From the cell containing the given text, extract its center point as [x, y] coordinate. 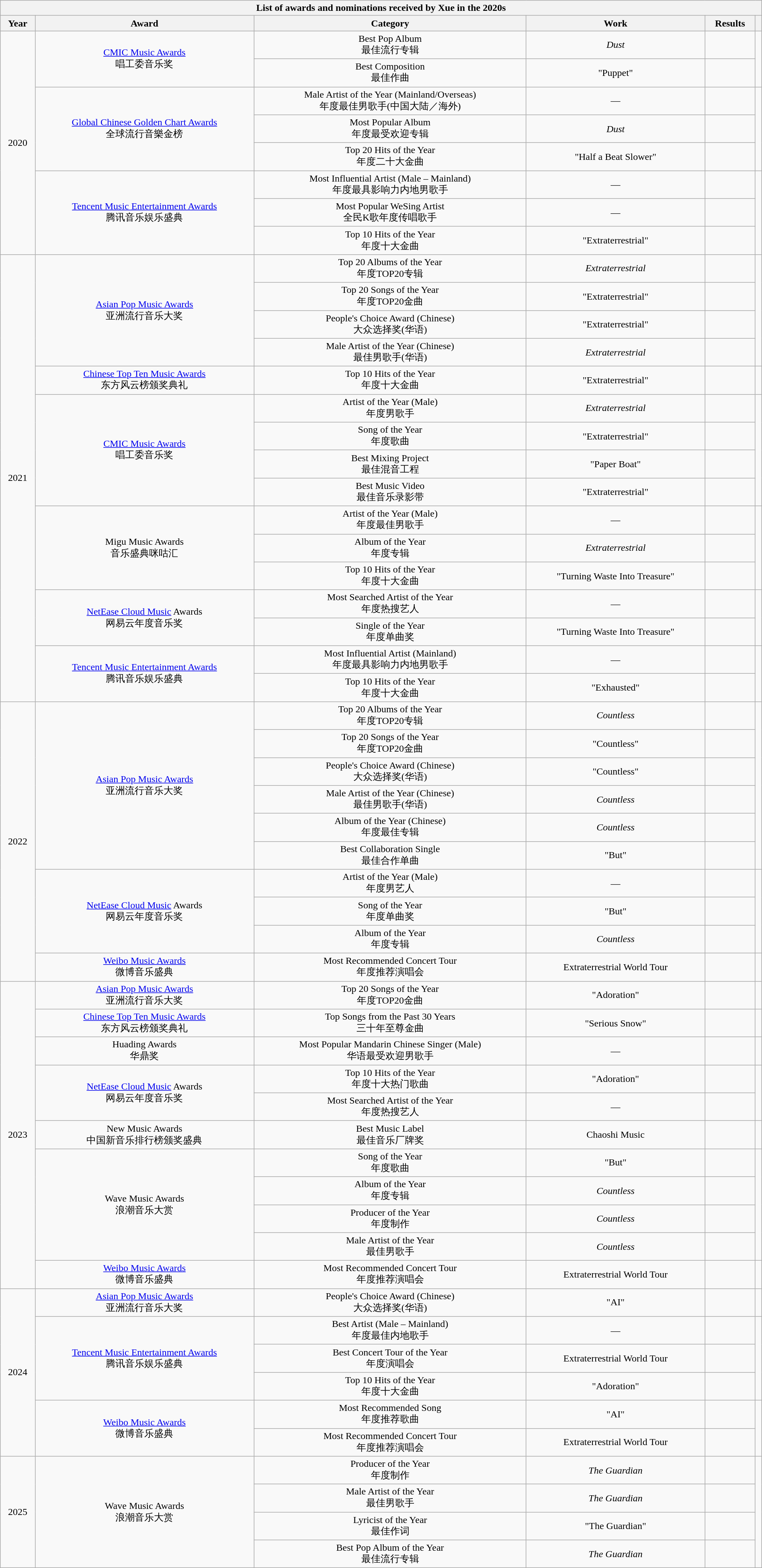
"Exhausted" [615, 688]
"Puppet" [615, 73]
2022 [18, 841]
Artist of the Year (Male)年度男艺人 [390, 883]
Year [18, 23]
New Music Awards中国新音乐排行榜颁奖盛典 [145, 1135]
Male Artist of the Year (Mainland/Overseas)年度最佳男歌手(中国大陆／海外) [390, 101]
"Paper Boat" [615, 464]
Chaoshi Music [615, 1135]
Lyricist of the Year最佳作词 [390, 1526]
Best Mixing Project最佳混音工程 [390, 464]
Album of the Year (Chinese)年度最佳专辑 [390, 828]
Best Composition最佳作曲 [390, 73]
List of awards and nominations received by Xue in the 2020s [381, 8]
Artist of the Year (Male)年度最佳男歌手 [390, 520]
"Half a Beat Slower" [615, 157]
Single of the Year年度单曲奖 [390, 632]
Best Pop Album最佳流行专辑 [390, 45]
Best Music Video最佳音乐录影带 [390, 492]
Category [390, 23]
Migu Music Awards音乐盛典咪咕汇 [145, 548]
2023 [18, 1135]
"Serious Snow" [615, 1023]
Global Chinese Golden Chart Awards全球流行音樂金榜 [145, 129]
Top Songs from the Past 30 Years三十年至尊金曲 [390, 1023]
Best Music Label最佳音乐厂牌奖 [390, 1135]
Results [730, 23]
Best Collaboration Single最佳合作单曲 [390, 855]
Most Influential Artist (Male – Mainland)年度最具影响力内地男歌手 [390, 185]
Most Influential Artist (Mainland)年度最具影响力内地男歌手 [390, 660]
Most Recommended Song年度推荐歌曲 [390, 1414]
Song of the Year年度单曲奖 [390, 911]
Award [145, 23]
Best Concert Tour of the Year年度演唱会 [390, 1358]
Top 20 Hits of the Year年度二十大金曲 [390, 157]
2021 [18, 478]
2024 [18, 1372]
Best Pop Album of the Year最佳流行专辑 [390, 1554]
Work [615, 23]
Artist of the Year (Male)年度男歌手 [390, 408]
Best Artist (Male – Mainland)年度最佳内地歌手 [390, 1331]
Top 10 Hits of the Year年度十大热门歌曲 [390, 1079]
Huading Awards华鼎奖 [145, 1051]
Most Popular Album年度最受欢迎专辑 [390, 129]
Most Popular Mandarin Chinese Singer (Male)华语最受欢迎男歌手 [390, 1051]
Most Popular WeSing Artist全民K歌年度传唱歌手 [390, 213]
2020 [18, 143]
"The Guardian" [615, 1526]
2025 [18, 1512]
